Return (x, y) of the center of cell containing provided text 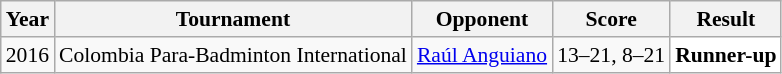
Year (28, 19)
2016 (28, 55)
Opponent (482, 19)
Colombia Para-Badminton International (233, 55)
Result (726, 19)
Runner-up (726, 55)
Tournament (233, 19)
Raúl Anguiano (482, 55)
Score (611, 19)
13–21, 8–21 (611, 55)
